Detect which cell encompasses the target text, then output its [X, Y] center coordinate. 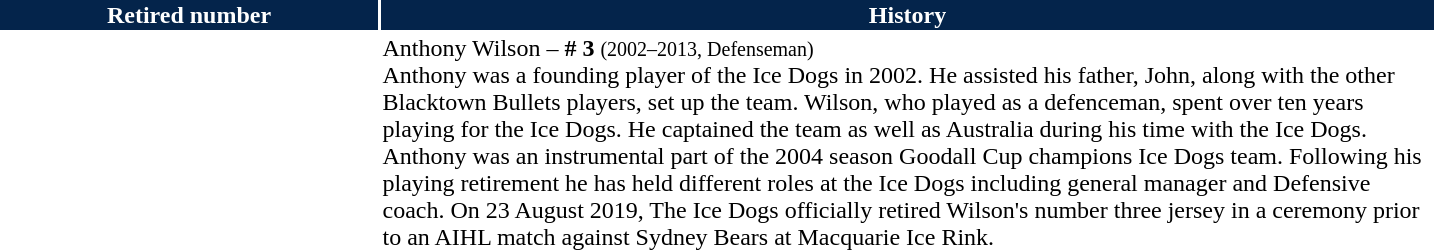
History [908, 15]
Retired number [189, 15]
